Determine the [X, Y] coordinate at the center of the cell enclosing the given text.  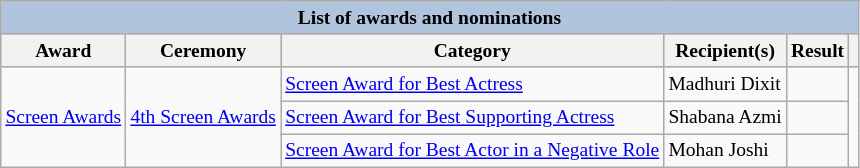
Recipient(s) [725, 50]
Screen Award for Best Actor in a Negative Role [472, 150]
List of awards and nominations [430, 18]
Ceremony [204, 50]
Shabana Azmi [725, 118]
Award [64, 50]
Screen Award for Best Supporting Actress [472, 118]
Madhuri Dixit [725, 84]
Category [472, 50]
Mohan Joshi [725, 150]
4th Screen Awards [204, 117]
Screen Award for Best Actress [472, 84]
Result [817, 50]
Screen Awards [64, 117]
